Find where the given text appears and provide that cell's center as [x, y] coordinate. 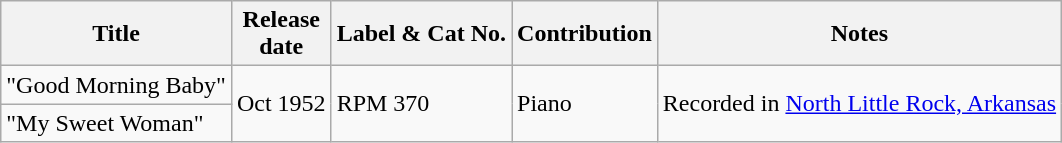
Releasedate [281, 34]
Notes [859, 34]
"My Sweet Woman" [116, 123]
Piano [585, 104]
Contribution [585, 34]
Title [116, 34]
Recorded in North Little Rock, Arkansas [859, 104]
Oct 1952 [281, 104]
Label & Cat No. [421, 34]
RPM 370 [421, 104]
"Good Morning Baby" [116, 85]
